Capture the cell that displays the provided text and extract its (X, Y) central coordinate. 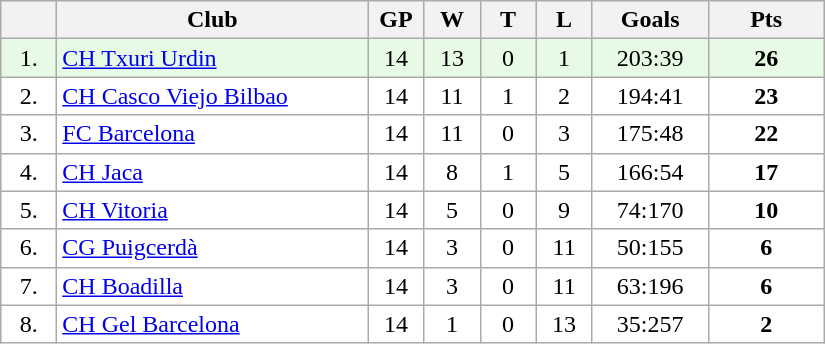
203:39 (650, 58)
26 (766, 58)
63:196 (650, 286)
74:170 (650, 210)
Goals (650, 20)
2. (29, 96)
FC Barcelona (212, 134)
CH Vitoria (212, 210)
10 (766, 210)
4. (29, 172)
8 (452, 172)
50:155 (650, 248)
22 (766, 134)
CH Jaca (212, 172)
Club (212, 20)
166:54 (650, 172)
17 (766, 172)
CH Txuri Urdin (212, 58)
Pts (766, 20)
1. (29, 58)
194:41 (650, 96)
CH Gel Barcelona (212, 324)
8. (29, 324)
GP (396, 20)
W (452, 20)
5. (29, 210)
T (508, 20)
23 (766, 96)
7. (29, 286)
6. (29, 248)
CH Casco Viejo Bilbao (212, 96)
CH Boadilla (212, 286)
35:257 (650, 324)
CG Puigcerdà (212, 248)
3. (29, 134)
L (564, 20)
9 (564, 210)
175:48 (650, 134)
